Return the [X, Y] coordinate for the center point of the cell that contains the specified text.  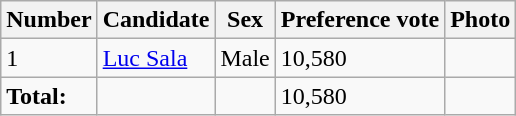
Total: [49, 96]
1 [49, 58]
Sex [245, 20]
Male [245, 58]
Luc Sala [156, 58]
Preference vote [360, 20]
Number [49, 20]
Photo [480, 20]
Candidate [156, 20]
